Return [X, Y] of the center of cell containing provided text 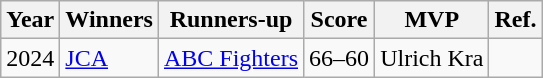
66–60 [340, 58]
JCA [110, 58]
Ulrich Kra [432, 58]
Winners [110, 20]
Score [340, 20]
2024 [30, 58]
Ref. [516, 20]
Year [30, 20]
Runners-up [230, 20]
ABC Fighters [230, 58]
MVP [432, 20]
